Find where the given text appears and provide that cell's center as (x, y) coordinate. 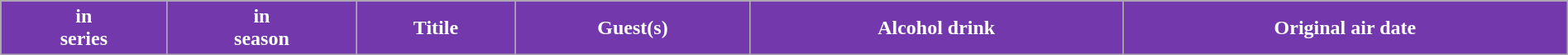
Titile (436, 28)
inseries (84, 28)
Guest(s) (633, 28)
Original air date (1346, 28)
inseason (261, 28)
Alcohol drink (936, 28)
